Output the [X, Y] coordinate of the center of the cell containing the given text.  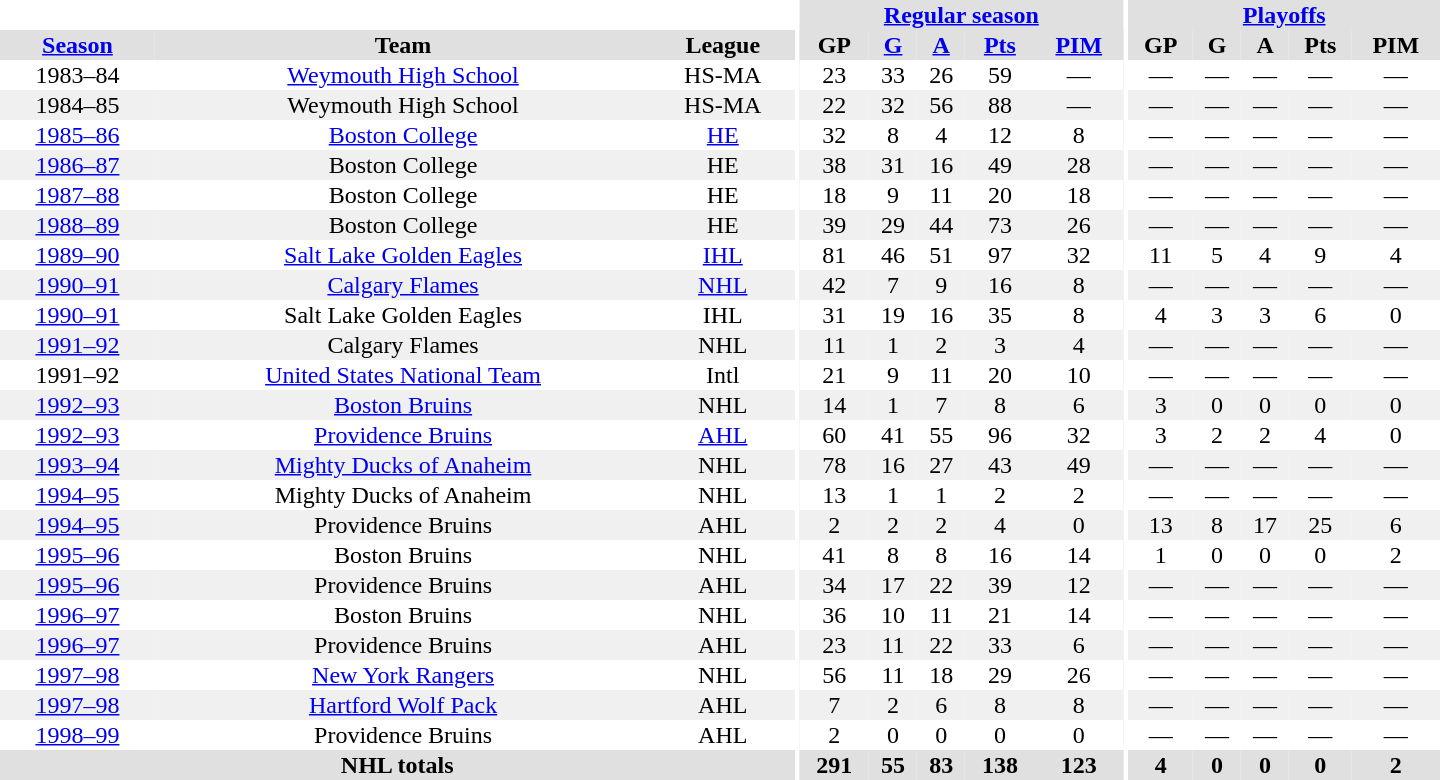
35 [1000, 315]
34 [834, 585]
1989–90 [78, 255]
Playoffs [1284, 15]
Hartford Wolf Pack [403, 705]
60 [834, 435]
36 [834, 615]
96 [1000, 435]
5 [1217, 255]
38 [834, 165]
1985–86 [78, 135]
1988–89 [78, 225]
43 [1000, 465]
League [722, 45]
44 [941, 225]
1983–84 [78, 75]
46 [893, 255]
1993–94 [78, 465]
291 [834, 765]
1984–85 [78, 105]
42 [834, 285]
97 [1000, 255]
59 [1000, 75]
NHL totals [397, 765]
81 [834, 255]
Season [78, 45]
New York Rangers [403, 675]
19 [893, 315]
1987–88 [78, 195]
88 [1000, 105]
73 [1000, 225]
123 [1079, 765]
United States National Team [403, 375]
78 [834, 465]
Regular season [962, 15]
83 [941, 765]
Team [403, 45]
138 [1000, 765]
1998–99 [78, 735]
25 [1320, 525]
28 [1079, 165]
51 [941, 255]
1986–87 [78, 165]
Intl [722, 375]
27 [941, 465]
